Return the (X, Y) coordinate for the center point of the cell that contains the specified text.  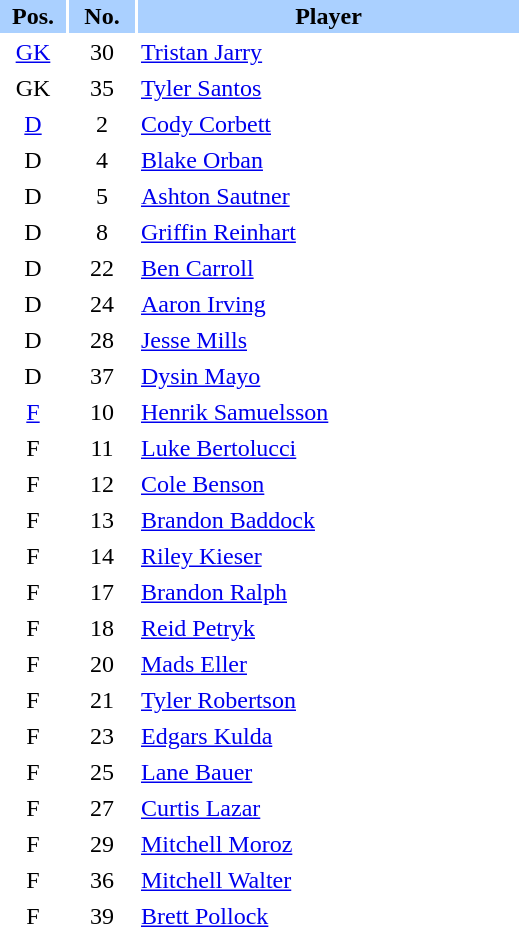
Lane Bauer (328, 772)
Jesse Mills (328, 340)
Ben Carroll (328, 268)
37 (102, 376)
23 (102, 736)
Edgars Kulda (328, 736)
Ashton Sautner (328, 196)
Pos. (33, 16)
Curtis Lazar (328, 808)
Tyler Robertson (328, 700)
Tyler Santos (328, 88)
Reid Petryk (328, 628)
10 (102, 412)
18 (102, 628)
Dysin Mayo (328, 376)
Aaron Irving (328, 304)
Riley Kieser (328, 556)
Brandon Ralph (328, 592)
Mitchell Moroz (328, 844)
2 (102, 124)
11 (102, 448)
13 (102, 520)
22 (102, 268)
Mads Eller (328, 664)
Mitchell Walter (328, 880)
5 (102, 196)
17 (102, 592)
8 (102, 232)
12 (102, 484)
21 (102, 700)
36 (102, 880)
14 (102, 556)
28 (102, 340)
Tristan Jarry (328, 52)
Player (328, 16)
Luke Bertolucci (328, 448)
Brandon Baddock (328, 520)
29 (102, 844)
Griffin Reinhart (328, 232)
No. (102, 16)
Cole Benson (328, 484)
27 (102, 808)
35 (102, 88)
Henrik Samuelsson (328, 412)
30 (102, 52)
20 (102, 664)
Cody Corbett (328, 124)
Blake Orban (328, 160)
4 (102, 160)
25 (102, 772)
24 (102, 304)
